Extract the (X, Y) coordinate from the center of the cell holding the provided text.  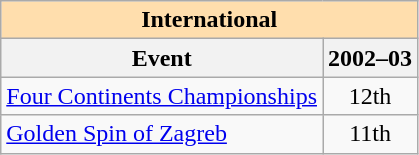
Golden Spin of Zagreb (162, 134)
2002–03 (370, 58)
Four Continents Championships (162, 96)
11th (370, 134)
12th (370, 96)
International (210, 20)
Event (162, 58)
